Locate the cell with the specified text and output its (x, y) center coordinate. 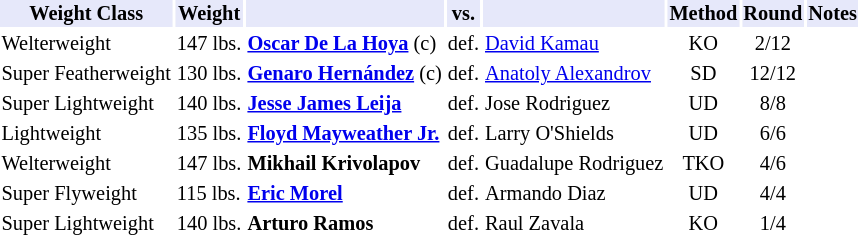
Genaro Hernández (c) (344, 74)
Floyd Mayweather Jr. (344, 134)
Armando Diaz (574, 194)
6/6 (773, 134)
Round (773, 14)
Jose Rodriguez (574, 104)
Eric Morel (344, 194)
Anatoly Alexandrov (574, 74)
4/4 (773, 194)
Guadalupe Rodriguez (574, 164)
Method (704, 14)
Lightweight (86, 134)
David Kamau (574, 44)
135 lbs. (209, 134)
130 lbs. (209, 74)
KO (704, 44)
TKO (704, 164)
4/6 (773, 164)
vs. (463, 14)
Weight Class (86, 14)
Larry O'Shields (574, 134)
Super Lightweight (86, 104)
115 lbs. (209, 194)
Mikhail Krivolapov (344, 164)
SD (704, 74)
Oscar De La Hoya (c) (344, 44)
140 lbs. (209, 104)
Weight (209, 14)
2/12 (773, 44)
Super Featherweight (86, 74)
Jesse James Leija (344, 104)
12/12 (773, 74)
8/8 (773, 104)
Super Flyweight (86, 194)
